Identify which cell holds the provided text, then report its (X, Y) central coordinate. 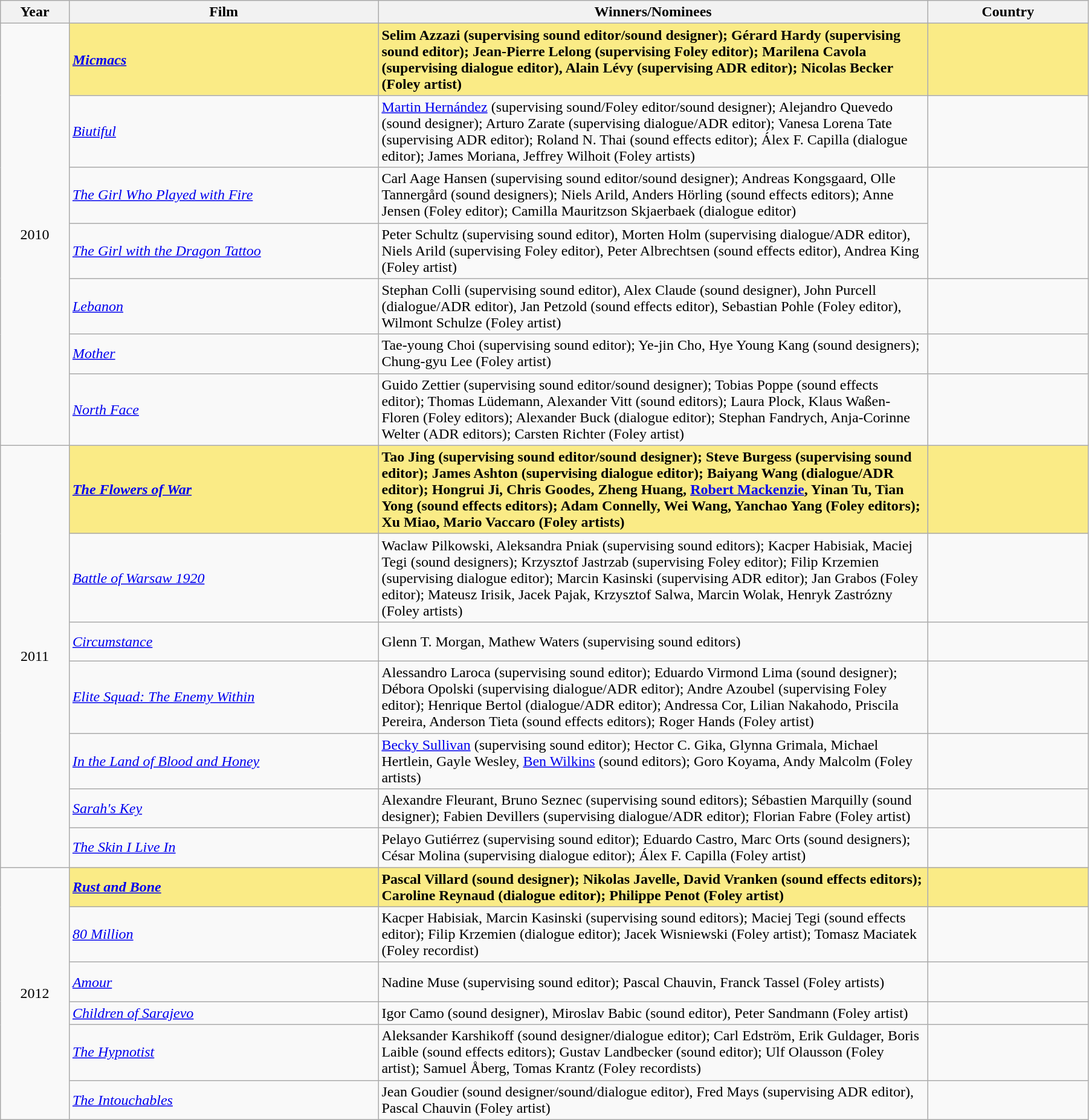
Nadine Muse (supervising sound editor); Pascal Chauvin, Franck Tassel (Foley artists) (653, 982)
The Skin I Live In (224, 848)
The Intouchables (224, 1099)
2012 (35, 993)
Jean Goudier (sound designer/sound/dialogue editor), Fred Mays (supervising ADR editor), Pascal Chauvin (Foley artist) (653, 1099)
The Girl with the Dragon Tattoo (224, 251)
The Flowers of War (224, 489)
2010 (35, 234)
Film (224, 12)
Mother (224, 354)
The Hypnotist (224, 1052)
Circumstance (224, 642)
Tae-young Choi (supervising sound editor); Ye-jin Cho, Hye Young Kang (sound designers); Chung-gyu Lee (Foley artist) (653, 354)
Sarah's Key (224, 808)
Rust and Bone (224, 887)
Children of Sarajevo (224, 1013)
In the Land of Blood and Honey (224, 761)
Winners/Nominees (653, 12)
Amour (224, 982)
2011 (35, 656)
80 Million (224, 935)
Battle of Warsaw 1920 (224, 578)
Biutiful (224, 132)
Country (1008, 12)
Glenn T. Morgan, Mathew Waters (supervising sound editors) (653, 642)
The Girl Who Played with Fire (224, 195)
North Face (224, 410)
Year (35, 12)
Igor Camo (sound designer), Miroslav Babic (sound editor), Peter Sandmann (Foley artist) (653, 1013)
Elite Squad: The Enemy Within (224, 697)
Micmacs (224, 59)
Lebanon (224, 306)
